Provide the (x, y) coordinate of the cell's center where the given text is located.  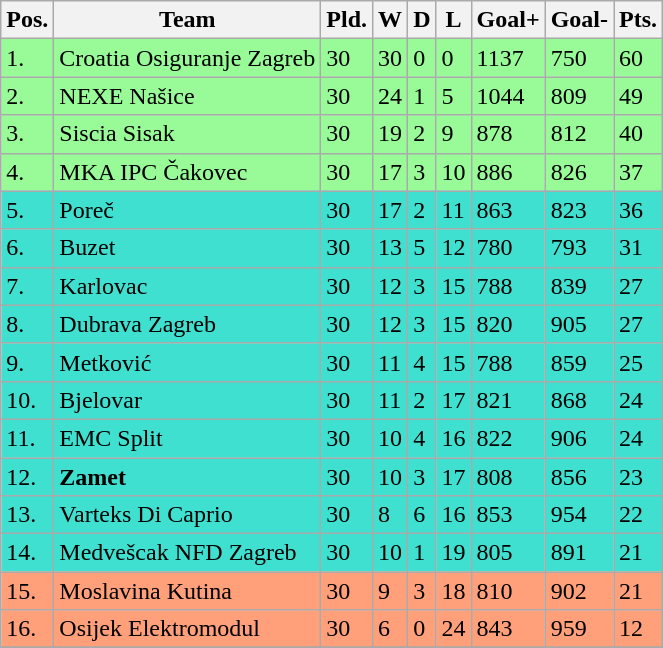
805 (508, 553)
37 (638, 172)
856 (579, 477)
13 (390, 248)
Karlovac (188, 286)
878 (508, 134)
Goal- (579, 20)
8. (28, 324)
793 (579, 248)
15. (28, 591)
868 (579, 400)
Moslavina Kutina (188, 591)
23 (638, 477)
L (454, 20)
4. (28, 172)
9. (28, 362)
Croatia Osiguranje Zagreb (188, 58)
22 (638, 515)
Pos. (28, 20)
5. (28, 210)
812 (579, 134)
822 (508, 438)
820 (508, 324)
1. (28, 58)
D (422, 20)
Bjelovar (188, 400)
40 (638, 134)
Goal+ (508, 20)
905 (579, 324)
16. (28, 629)
25 (638, 362)
Pld. (347, 20)
NEXE Našice (188, 96)
7. (28, 286)
Siscia Sisak (188, 134)
3. (28, 134)
31 (638, 248)
821 (508, 400)
891 (579, 553)
60 (638, 58)
36 (638, 210)
Metković (188, 362)
826 (579, 172)
EMC Split (188, 438)
13. (28, 515)
14. (28, 553)
902 (579, 591)
810 (508, 591)
886 (508, 172)
Poreč (188, 210)
49 (638, 96)
8 (390, 515)
Zamet (188, 477)
11. (28, 438)
843 (508, 629)
1044 (508, 96)
863 (508, 210)
12. (28, 477)
859 (579, 362)
780 (508, 248)
W (390, 20)
750 (579, 58)
Medvešcak NFD Zagreb (188, 553)
839 (579, 286)
Dubrava Zagreb (188, 324)
906 (579, 438)
1137 (508, 58)
809 (579, 96)
Varteks Di Caprio (188, 515)
Pts. (638, 20)
Buzet (188, 248)
954 (579, 515)
853 (508, 515)
18 (454, 591)
959 (579, 629)
823 (579, 210)
2. (28, 96)
6. (28, 248)
808 (508, 477)
Osijek Elektromodul (188, 629)
Team (188, 20)
MKA IPC Čakovec (188, 172)
10. (28, 400)
